Extract the [x, y] coordinate from the center of the cell holding the provided text.  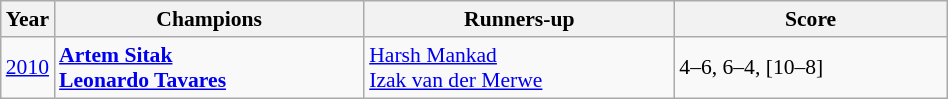
4–6, 6–4, [10–8] [810, 68]
2010 [28, 68]
Harsh Mankad Izak van der Merwe [519, 68]
Champions [209, 19]
Artem Sitak Leonardo Tavares [209, 68]
Year [28, 19]
Score [810, 19]
Runners-up [519, 19]
